Pinpoint the cell where the given text exists, returning its (X, Y) midpoint coordinate. 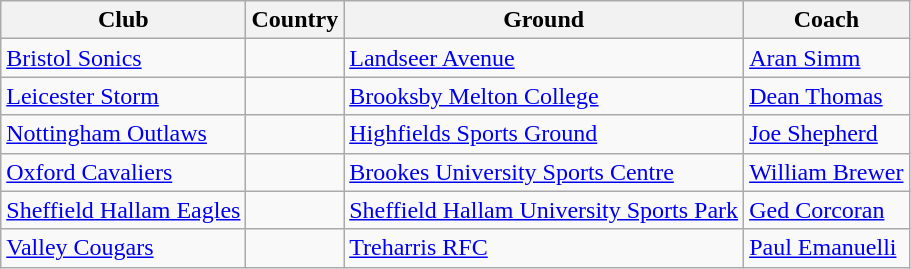
Highfields Sports Ground (544, 134)
William Brewer (826, 172)
Aran Simm (826, 58)
Dean Thomas (826, 96)
Country (295, 20)
Oxford Cavaliers (124, 172)
Joe Shepherd (826, 134)
Club (124, 20)
Valley Cougars (124, 248)
Landseer Avenue (544, 58)
Brooksby Melton College (544, 96)
Bristol Sonics (124, 58)
Treharris RFC (544, 248)
Sheffield Hallam Eagles (124, 210)
Brookes University Sports Centre (544, 172)
Leicester Storm (124, 96)
Paul Emanuelli (826, 248)
Ground (544, 20)
Nottingham Outlaws (124, 134)
Ged Corcoran (826, 210)
Coach (826, 20)
Sheffield Hallam University Sports Park (544, 210)
